Output the (x, y) coordinate of the center of the cell containing the given text.  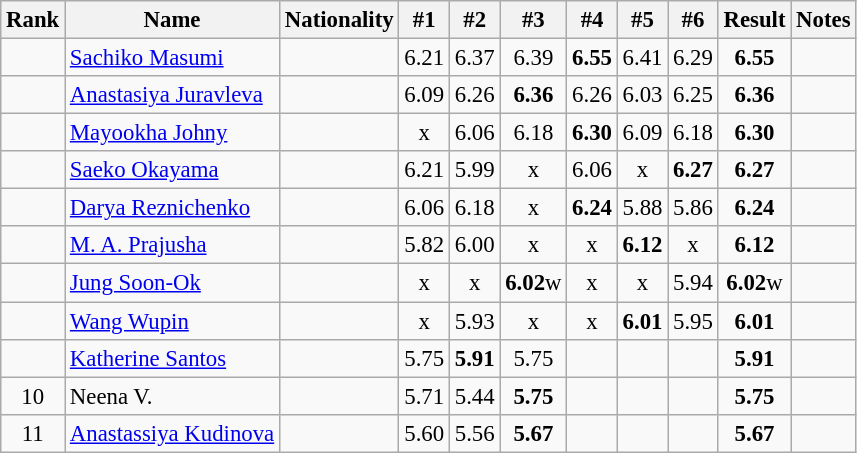
Katherine Santos (172, 358)
Mayookha Johny (172, 133)
#5 (642, 20)
Anastassiya Kudinova (172, 433)
Saeko Okayama (172, 170)
5.82 (424, 245)
5.94 (693, 283)
6.37 (474, 58)
Rank (33, 20)
Notes (824, 20)
10 (33, 396)
6.41 (642, 58)
#1 (424, 20)
5.56 (474, 433)
5.71 (424, 396)
6.00 (474, 245)
M. A. Prajusha (172, 245)
Jung Soon-Ok (172, 283)
5.99 (474, 170)
#3 (534, 20)
5.86 (693, 208)
Name (172, 20)
Anastasiya Juravleva (172, 95)
Neena V. (172, 396)
#2 (474, 20)
11 (33, 433)
Wang Wupin (172, 321)
Sachiko Masumi (172, 58)
5.44 (474, 396)
Darya Reznichenko (172, 208)
5.88 (642, 208)
6.25 (693, 95)
#6 (693, 20)
Nationality (340, 20)
6.03 (642, 95)
6.39 (534, 58)
6.29 (693, 58)
5.60 (424, 433)
Result (754, 20)
#4 (592, 20)
5.95 (693, 321)
5.93 (474, 321)
